For the text-containing cell, return its midpoint in (X, Y) coordinate format. 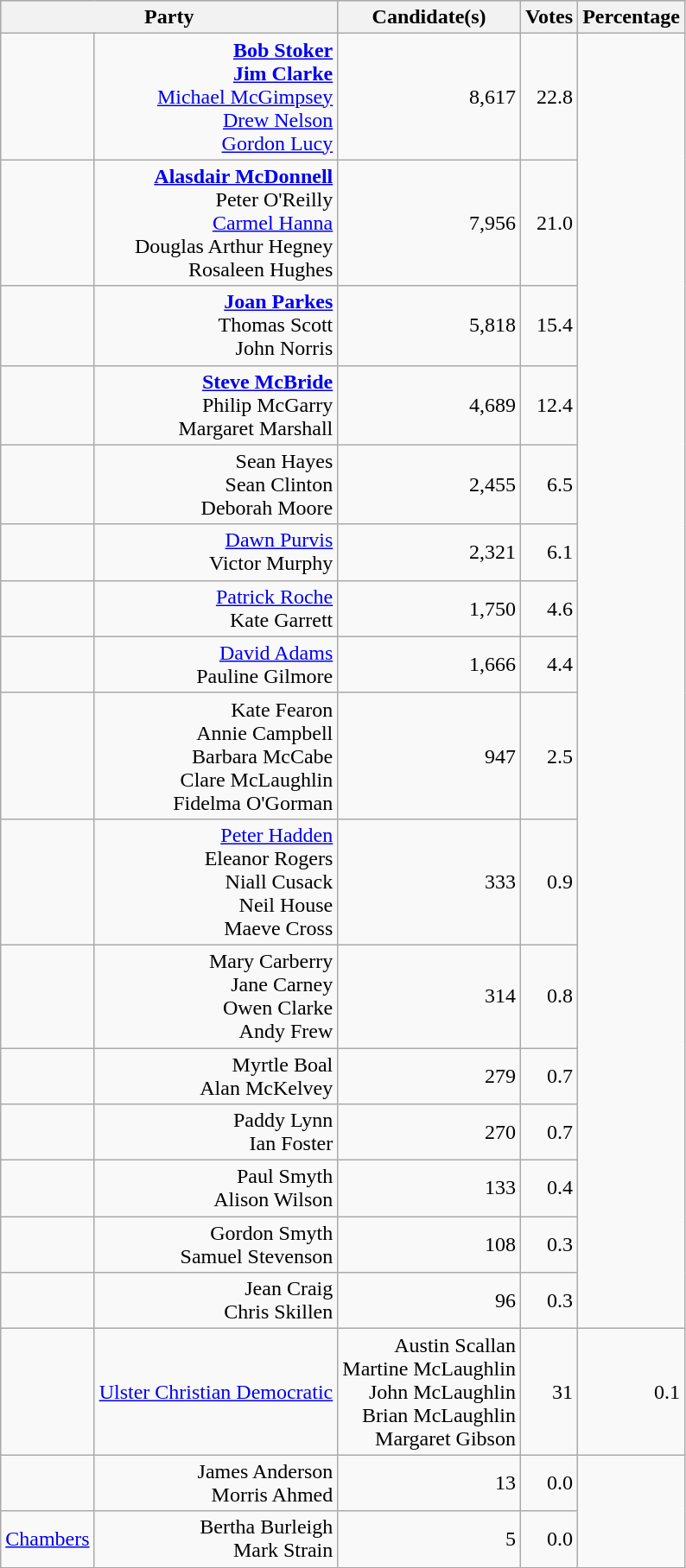
David AdamsPauline Gilmore (216, 665)
4,689 (429, 405)
133 (429, 1188)
Patrick RocheKate Garrett (216, 608)
Alasdair McDonnellPeter O'ReillyCarmel HannaDouglas Arthur HegneyRosaleen Hughes (216, 223)
947 (429, 756)
Jean CraigChris Skillen (216, 1300)
Austin ScallanMartine McLaughlinJohn McLaughlinBrian McLaughlinMargaret Gibson (429, 1392)
0.8 (549, 996)
31 (549, 1392)
6.5 (549, 484)
12.4 (549, 405)
Bertha BurleighMark Strain (216, 1539)
279 (429, 1076)
Party (169, 17)
Myrtle BoalAlan McKelvey (216, 1076)
96 (429, 1300)
Joan ParkesThomas ScottJohn Norris (216, 326)
2,321 (429, 553)
1,750 (429, 608)
Mary CarberryJane CarneyOwen ClarkeAndy Frew (216, 996)
333 (429, 882)
Votes (549, 17)
5 (429, 1539)
2,455 (429, 484)
1,666 (429, 665)
James AndersonMorris Ahmed (216, 1483)
6.1 (549, 553)
Peter HaddenEleanor RogersNiall CusackNeil HouseMaeve Cross (216, 882)
4.6 (549, 608)
270 (429, 1133)
21.0 (549, 223)
Kate FearonAnnie CampbellBarbara McCabeClare McLaughlinFidelma O'Gorman (216, 756)
314 (429, 996)
0.4 (549, 1188)
108 (429, 1245)
Dawn PurvisVictor Murphy (216, 553)
0.9 (549, 882)
7,956 (429, 223)
22.8 (549, 97)
Gordon SmythSamuel Stevenson (216, 1245)
5,818 (429, 326)
4.4 (549, 665)
Chambers (48, 1539)
8,617 (429, 97)
Candidate(s) (429, 17)
2.5 (549, 756)
Percentage (632, 17)
Steve McBridePhilip McGarryMargaret Marshall (216, 405)
Sean HayesSean ClintonDeborah Moore (216, 484)
15.4 (549, 326)
Paul SmythAlison Wilson (216, 1188)
Bob StokerJim ClarkeMichael McGimpseyDrew NelsonGordon Lucy (216, 97)
Ulster Christian Democratic (216, 1392)
Paddy LynnIan Foster (216, 1133)
0.1 (632, 1392)
13 (429, 1483)
